Search for the cell housing the specified text and yield its (x, y) center coordinate. 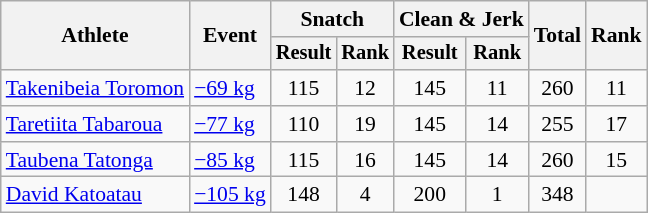
255 (558, 124)
−69 kg (230, 88)
148 (304, 195)
17 (616, 124)
1 (498, 195)
Taubena Tatonga (95, 160)
Snatch (332, 19)
110 (304, 124)
19 (365, 124)
348 (558, 195)
15 (616, 160)
16 (365, 160)
Athlete (95, 36)
Takenibeia Toromon (95, 88)
Taretiita Tabaroua (95, 124)
200 (430, 195)
−105 kg (230, 195)
4 (365, 195)
Total (558, 36)
Event (230, 36)
−77 kg (230, 124)
−85 kg (230, 160)
David Katoatau (95, 195)
Clean & Jerk (462, 19)
12 (365, 88)
